Detect which cell encompasses the target text, then output its [x, y] center coordinate. 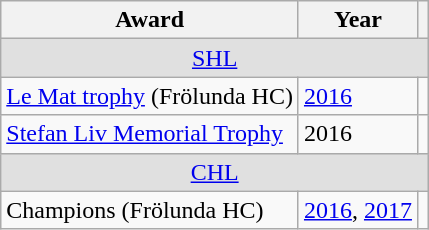
CHL [215, 172]
Year [358, 20]
Award [150, 20]
Le Mat trophy (Frölunda HC) [150, 96]
Stefan Liv Memorial Trophy [150, 134]
Champions (Frölunda HC) [150, 210]
2016, 2017 [358, 210]
SHL [215, 58]
